Capture the cell that displays the provided text and extract its [x, y] central coordinate. 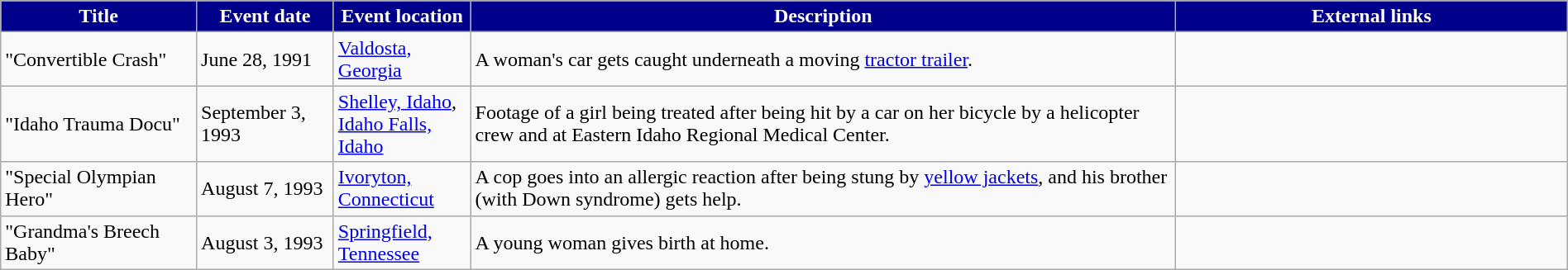
"Idaho Trauma Docu" [99, 124]
Event date [265, 17]
Description [824, 17]
Event location [402, 17]
"Special Olympian Hero" [99, 188]
August 3, 1993 [265, 243]
"Grandma's Breech Baby" [99, 243]
Title [99, 17]
Valdosta, Georgia [402, 59]
External links [1372, 17]
August 7, 1993 [265, 188]
A woman's car gets caught underneath a moving tractor trailer. [824, 59]
September 3, 1993 [265, 124]
A cop goes into an allergic reaction after being stung by yellow jackets, and his brother (with Down syndrome) gets help. [824, 188]
Springfield, Tennessee [402, 243]
Shelley, Idaho,Idaho Falls, Idaho [402, 124]
A young woman gives birth at home. [824, 243]
Ivoryton, Connecticut [402, 188]
June 28, 1991 [265, 59]
"Convertible Crash" [99, 59]
Footage of a girl being treated after being hit by a car on her bicycle by a helicopter crew and at Eastern Idaho Regional Medical Center. [824, 124]
